Search for the cell housing the specified text and yield its (X, Y) center coordinate. 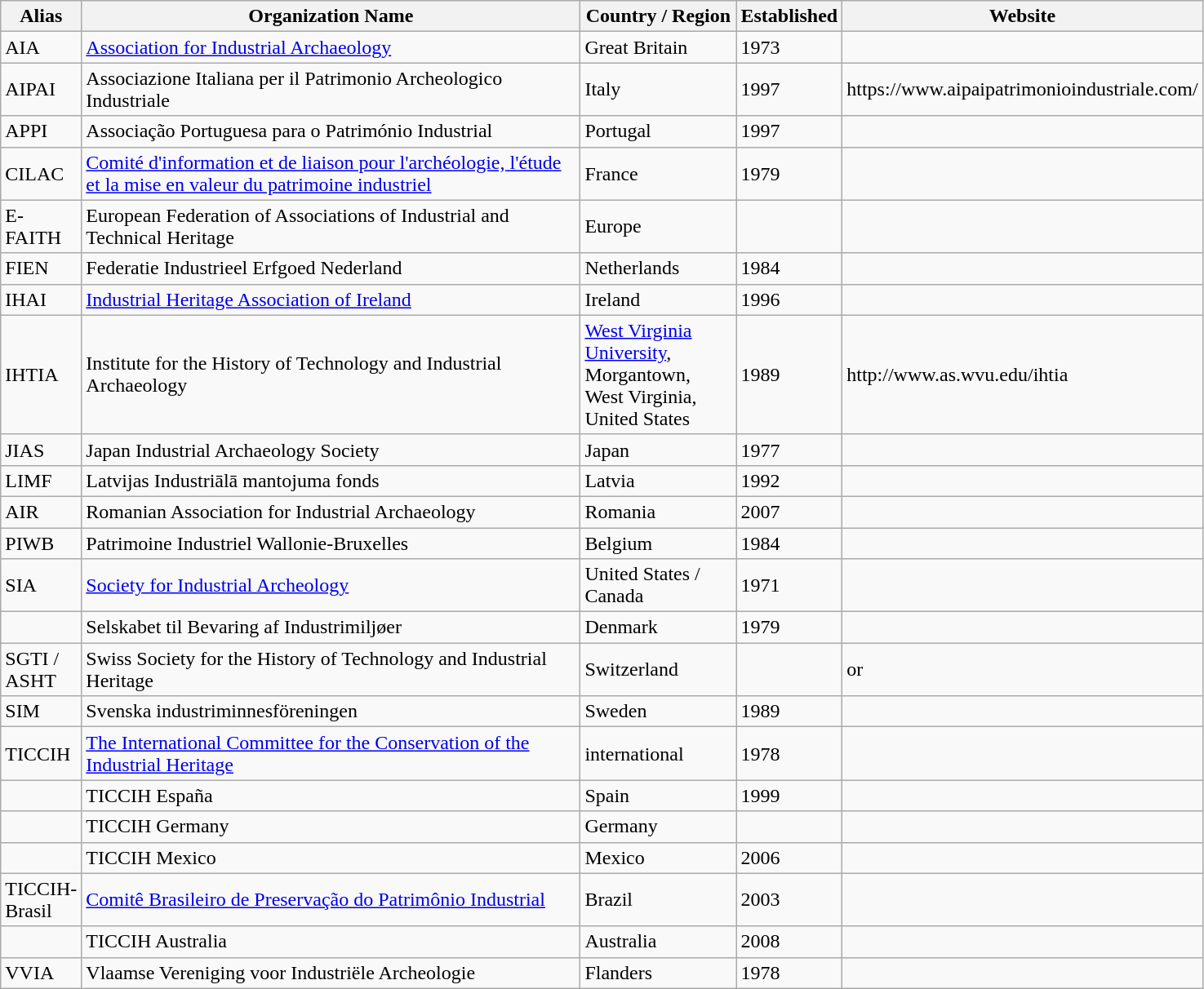
VVIA (41, 973)
Associazione Italiana per il Patrimonio Archeologico Industriale (331, 90)
Portugal (658, 131)
TICCIH Mexico (331, 858)
Vlaamse Vereniging voor Industriële Archeologie (331, 973)
http://www.as.wvu.edu/ihtia (1022, 375)
European Federation of Associations of Industrial and Technical Heritage (331, 227)
2006 (789, 858)
Mexico (658, 858)
Great Britain (658, 47)
Ireland (658, 299)
2007 (789, 512)
E-FAITH (41, 227)
United States / Canada (658, 586)
IHTIA (41, 375)
TICCIH Germany (331, 827)
Switzerland (658, 669)
Established (789, 16)
FIEN (41, 268)
TICCIH España (331, 796)
AIPAI (41, 90)
Institute for the History of Technology and Industrial Archaeology (331, 375)
Japan Industrial Archaeology Society (331, 450)
Svenska industriminnesföreningen (331, 712)
The International Committee for the Conservation of the Industrial Heritage (331, 754)
CILAC (41, 173)
SIM (41, 712)
2003 (789, 899)
1977 (789, 450)
Europe (658, 227)
Swiss Society for the History of Technology and Industrial Heritage (331, 669)
SGTI / ASHT (41, 669)
IHAI (41, 299)
Latvia (658, 481)
Germany (658, 827)
1996 (789, 299)
Federatie Industrieel Erfgoed Nederland (331, 268)
1992 (789, 481)
APPI (41, 131)
2008 (789, 942)
TICCIH (41, 754)
Japan (658, 450)
SIA (41, 586)
Organization Name (331, 16)
Society for Industrial Archeology (331, 586)
1973 (789, 47)
LIMF (41, 481)
Industrial Heritage Association of Ireland (331, 299)
AIR (41, 512)
PIWB (41, 543)
Spain (658, 796)
Selskabet til Bevaring af Industrimiljøer (331, 628)
West Virginia University, Morgantown, West Virginia, United States (658, 375)
Brazil (658, 899)
Italy (658, 90)
Romania (658, 512)
Comitê Brasileiro de Preservação do Patrimônio Industrial (331, 899)
Australia (658, 942)
https://www.aipaipatrimonioindustriale.com/ (1022, 90)
Netherlands (658, 268)
Denmark (658, 628)
Associação Portuguesa para o Património Industrial (331, 131)
JIAS (41, 450)
1971 (789, 586)
France (658, 173)
TICCIH-Brasil (41, 899)
Patrimoine Industriel Wallonie-Bruxelles (331, 543)
Sweden (658, 712)
1999 (789, 796)
Country / Region (658, 16)
Flanders (658, 973)
or (1022, 669)
Alias (41, 16)
TICCIH Australia (331, 942)
Association for Industrial Archaeology (331, 47)
Latvijas Industriālā mantojuma fonds (331, 481)
Website (1022, 16)
AIA (41, 47)
Belgium (658, 543)
international (658, 754)
Romanian Association for Industrial Archaeology (331, 512)
Comité d'information et de liaison pour l'archéologie, l'étude et la mise en valeur du patrimoine industriel (331, 173)
